Find where the given text appears and provide that cell's center as (x, y) coordinate. 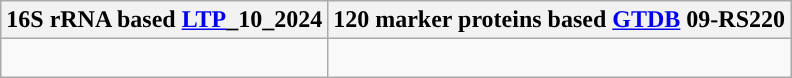
16S rRNA based LTP_10_2024 (164, 20)
120 marker proteins based GTDB 09-RS220 (560, 20)
